Extract the (X, Y) coordinate from the center of the cell holding the provided text.  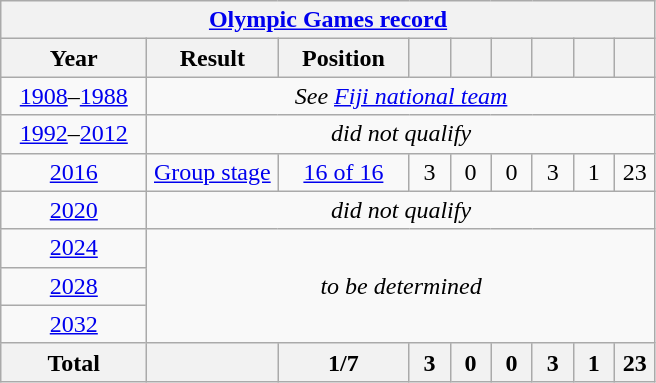
2016 (74, 172)
Result (212, 58)
Year (74, 58)
See Fiji national team (401, 96)
Total (74, 362)
1/7 (344, 362)
Olympic Games record (328, 20)
16 of 16 (344, 172)
1908–1988 (74, 96)
Position (344, 58)
2020 (74, 210)
Group stage (212, 172)
2028 (74, 286)
1992–2012 (74, 134)
2032 (74, 324)
to be determined (401, 286)
2024 (74, 248)
